Search for the cell housing the specified text and yield its [x, y] center coordinate. 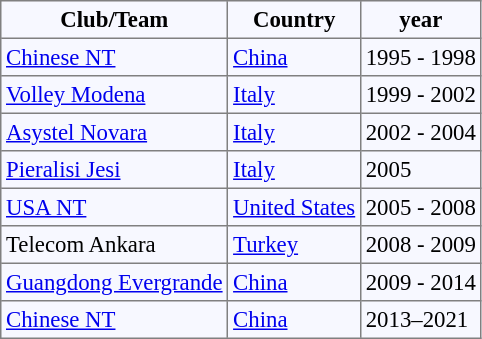
USA NT [114, 207]
1995 - 1998 [420, 57]
Asystel Novara [114, 132]
Pieralisi Jesi [114, 170]
Volley Modena [114, 95]
Country [294, 20]
Guangdong Evergrande [114, 282]
year [420, 20]
2008 - 2009 [420, 245]
Club/Team [114, 20]
2009 - 2014 [420, 282]
United States [294, 207]
2002 - 2004 [420, 132]
2005 - 2008 [420, 207]
2005 [420, 170]
Turkey [294, 245]
Telecom Ankara [114, 245]
1999 - 2002 [420, 95]
2013–2021 [420, 320]
